Capture the cell that displays the provided text and extract its (X, Y) central coordinate. 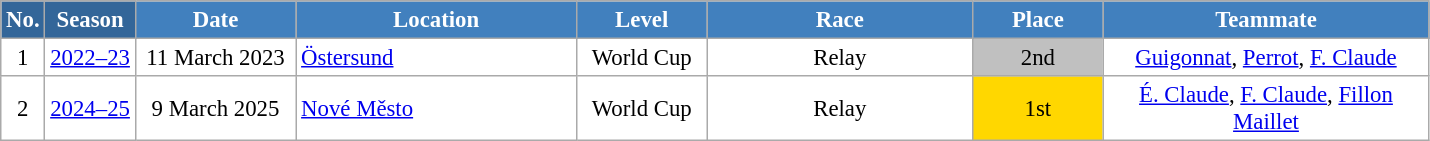
Guigonnat, Perrot, F. Claude (1266, 58)
Location (436, 20)
2nd (1038, 58)
9 March 2025 (216, 108)
11 March 2023 (216, 58)
2024–25 (90, 108)
Date (216, 20)
É. Claude, F. Claude, Fillon Maillet (1266, 108)
Östersund (436, 58)
2022–23 (90, 58)
Season (90, 20)
Place (1038, 20)
1 (23, 58)
No. (23, 20)
Race (840, 20)
1st (1038, 108)
Teammate (1266, 20)
2 (23, 108)
Nové Město (436, 108)
Level (642, 20)
